Identify which cell holds the provided text, then report its (x, y) central coordinate. 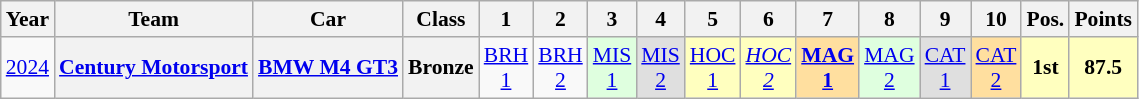
4 (660, 19)
8 (890, 19)
2 (560, 19)
2024 (28, 68)
1 (506, 19)
MIS1 (612, 68)
Class (441, 19)
Pos. (1045, 19)
CAT2 (996, 68)
5 (713, 19)
MAG1 (828, 68)
HOC2 (769, 68)
CAT1 (946, 68)
10 (996, 19)
Car (328, 19)
Points (1103, 19)
6 (769, 19)
Team (154, 19)
BMW M4 GT3 (328, 68)
MAG2 (890, 68)
Bronze (441, 68)
7 (828, 19)
MIS2 (660, 68)
BRH2 (560, 68)
9 (946, 19)
BRH1 (506, 68)
1st (1045, 68)
HOC1 (713, 68)
87.5 (1103, 68)
3 (612, 19)
Year (28, 19)
Century Motorsport (154, 68)
